Return the [x, y] coordinate for the center point of the cell that contains the specified text.  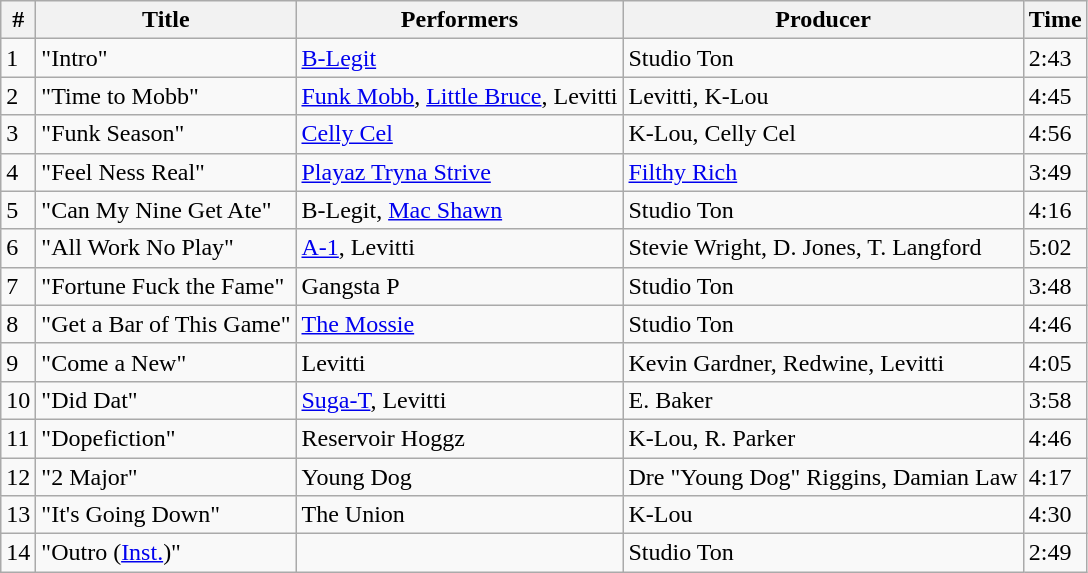
"Time to Mobb" [166, 96]
3:48 [1055, 286]
K-Lou, Celly Cel [823, 134]
"Intro" [166, 58]
13 [18, 515]
"Feel Ness Real" [166, 172]
4:17 [1055, 477]
4:30 [1055, 515]
Kevin Gardner, Redwine, Levitti [823, 362]
A-1, Levitti [460, 248]
Celly Cel [460, 134]
Stevie Wright, D. Jones, T. Langford [823, 248]
11 [18, 438]
Filthy Rich [823, 172]
"All Work No Play" [166, 248]
4:05 [1055, 362]
"Dopefiction" [166, 438]
6 [18, 248]
3:49 [1055, 172]
Time [1055, 20]
"Did Dat" [166, 400]
Reservoir Hoggz [460, 438]
B-Legit, Mac Shawn [460, 210]
Levitti [460, 362]
12 [18, 477]
"It's Going Down" [166, 515]
1 [18, 58]
E. Baker [823, 400]
Suga-T, Levitti [460, 400]
The Mossie [460, 324]
4:16 [1055, 210]
2 [18, 96]
"Outro (Inst.)" [166, 553]
5 [18, 210]
4:45 [1055, 96]
Young Dog [460, 477]
Title [166, 20]
Performers [460, 20]
Producer [823, 20]
2:43 [1055, 58]
Gangsta P [460, 286]
5:02 [1055, 248]
2:49 [1055, 553]
K-Lou, R. Parker [823, 438]
14 [18, 553]
B-Legit [460, 58]
"Funk Season" [166, 134]
7 [18, 286]
"Can My Nine Get Ate" [166, 210]
"Come a New" [166, 362]
10 [18, 400]
# [18, 20]
"2 Major" [166, 477]
K-Lou [823, 515]
Levitti, K-Lou [823, 96]
"Get a Bar of This Game" [166, 324]
Playaz Tryna Strive [460, 172]
8 [18, 324]
3:58 [1055, 400]
Funk Mobb, Little Bruce, Levitti [460, 96]
9 [18, 362]
4:56 [1055, 134]
4 [18, 172]
The Union [460, 515]
Dre "Young Dog" Riggins, Damian Law [823, 477]
3 [18, 134]
"Fortune Fuck the Fame" [166, 286]
